Detect which cell encompasses the target text, then output its [x, y] center coordinate. 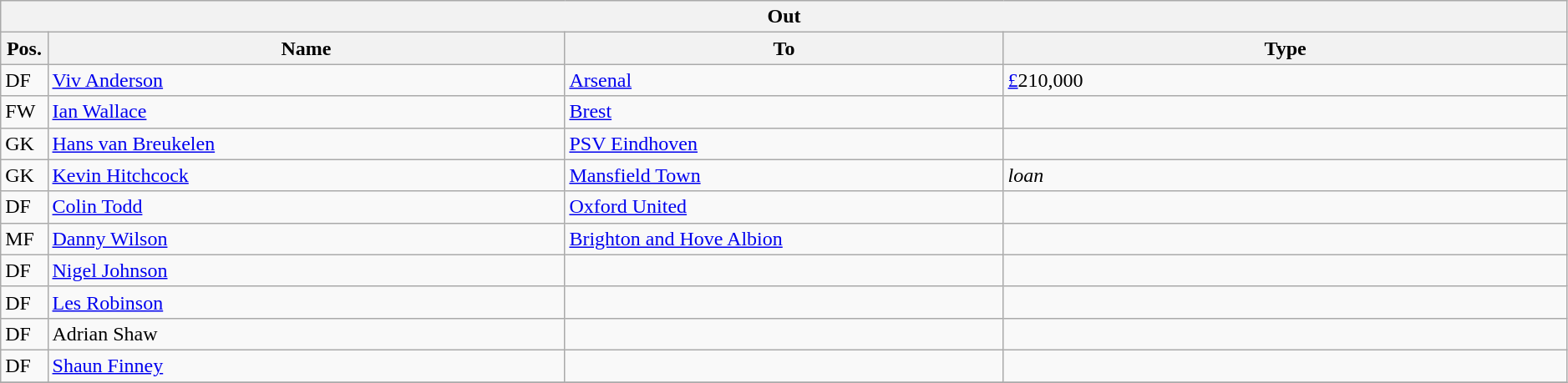
Shaun Finney [306, 365]
Adrian Shaw [306, 334]
Nigel Johnson [306, 270]
Arsenal [784, 80]
FW [24, 112]
Danny Wilson [306, 239]
Pos. [24, 48]
Brest [784, 112]
Les Robinson [306, 302]
Brighton and Hove Albion [784, 239]
Viv Anderson [306, 80]
Hans van Breukelen [306, 144]
Ian Wallace [306, 112]
Name [306, 48]
To [784, 48]
loan [1285, 175]
MF [24, 239]
Colin Todd [306, 207]
Kevin Hitchcock [306, 175]
PSV Eindhoven [784, 144]
Mansfield Town [784, 175]
Type [1285, 48]
£210,000 [1285, 80]
Out [784, 17]
Oxford United [784, 207]
